Output the (x, y) coordinate of the center of the cell containing the given text.  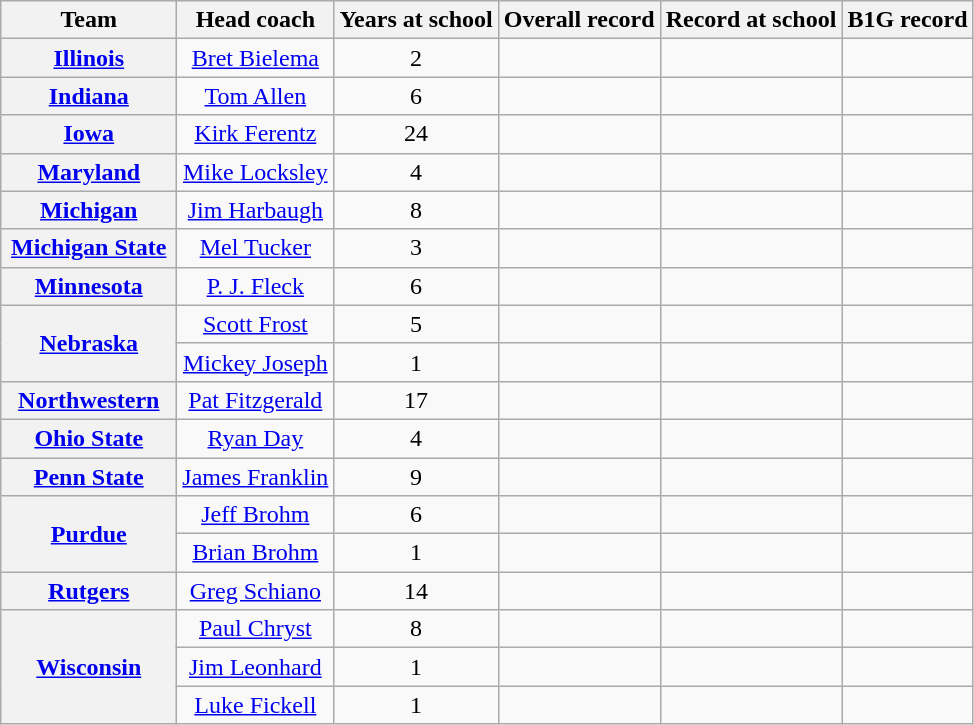
Overall record (579, 20)
Jim Leonhard (256, 667)
Record at school (751, 20)
Years at school (416, 20)
Indiana (89, 96)
5 (416, 324)
Purdue (89, 534)
Brian Brohm (256, 553)
Head coach (256, 20)
Mickey Joseph (256, 362)
Illinois (89, 58)
Wisconsin (89, 667)
Greg Schiano (256, 591)
Scott Frost (256, 324)
14 (416, 591)
Ryan Day (256, 438)
Maryland (89, 172)
B1G record (908, 20)
Northwestern (89, 400)
Bret Bielema (256, 58)
Jeff Brohm (256, 515)
3 (416, 248)
17 (416, 400)
James Franklin (256, 477)
9 (416, 477)
Mel Tucker (256, 248)
Nebraska (89, 343)
Michigan State (89, 248)
Iowa (89, 134)
Rutgers (89, 591)
Paul Chryst (256, 629)
Pat Fitzgerald (256, 400)
Michigan (89, 210)
Tom Allen (256, 96)
P. J. Fleck (256, 286)
Jim Harbaugh (256, 210)
Luke Fickell (256, 705)
Minnesota (89, 286)
Kirk Ferentz (256, 134)
Ohio State (89, 438)
2 (416, 58)
Team (89, 20)
24 (416, 134)
Mike Locksley (256, 172)
Penn State (89, 477)
